Determine the [x, y] coordinate at the center of the cell enclosing the given text.  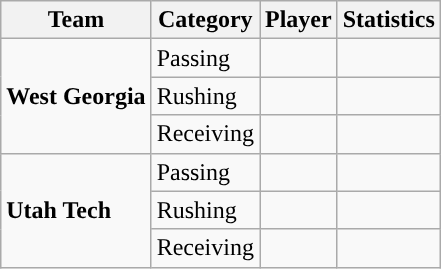
Utah Tech [76, 210]
Player [299, 20]
Category [205, 20]
Team [76, 20]
Statistics [388, 20]
West Georgia [76, 96]
